Scan for the cell matching the given text and deliver its (X, Y) coordinate at center. 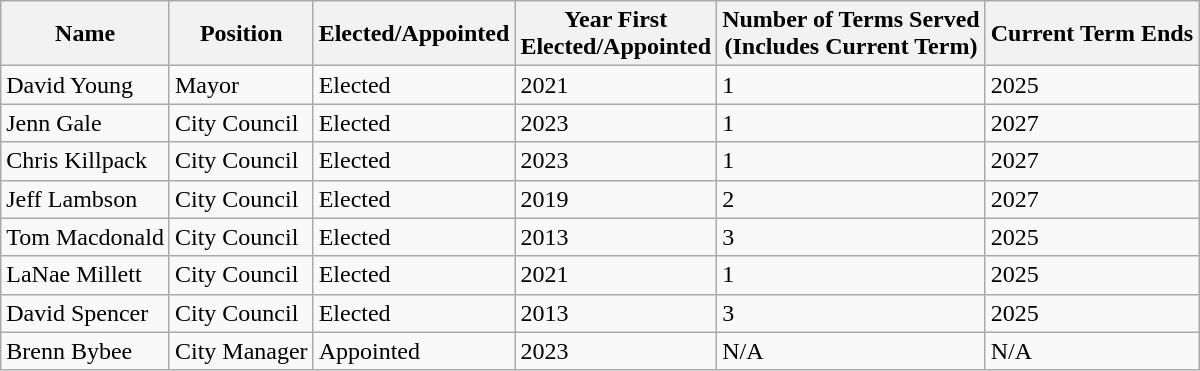
Mayor (241, 85)
LaNae Millett (86, 275)
Jeff Lambson (86, 199)
Elected/Appointed (414, 34)
David Spencer (86, 313)
2 (852, 199)
Appointed (414, 351)
Year FirstElected/Appointed (616, 34)
City Manager (241, 351)
2019 (616, 199)
Chris Killpack (86, 161)
Tom Macdonald (86, 237)
David Young (86, 85)
Current Term Ends (1092, 34)
Brenn Bybee (86, 351)
Name (86, 34)
Jenn Gale (86, 123)
Position (241, 34)
Number of Terms Served(Includes Current Term) (852, 34)
